Search for the cell housing the specified text and yield its (X, Y) center coordinate. 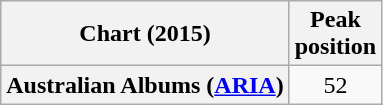
52 (335, 85)
Australian Albums (ARIA) (145, 85)
Chart (2015) (145, 34)
Peakposition (335, 34)
